Find where the given text appears and provide that cell's center as [x, y] coordinate. 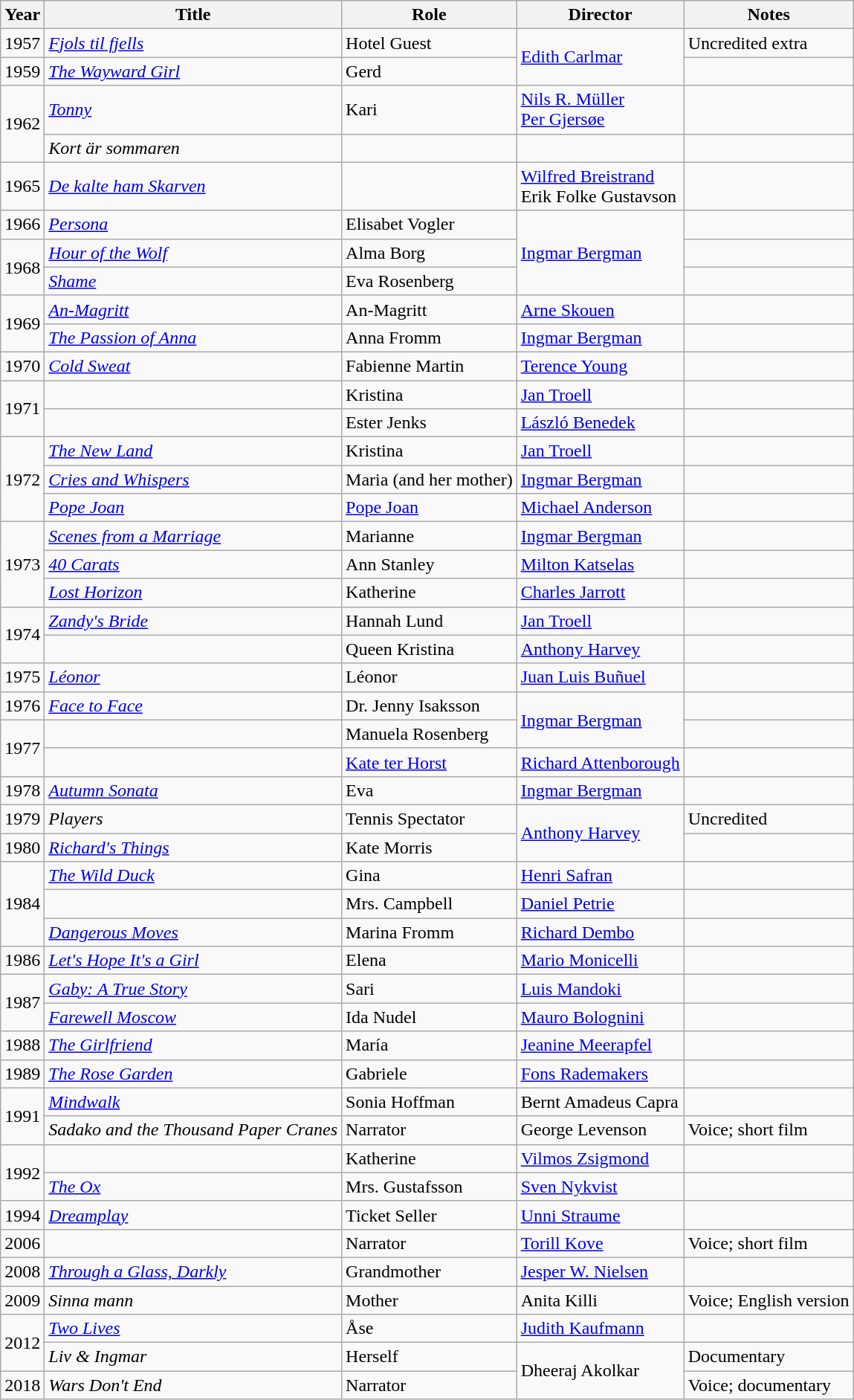
Ester Jenks [430, 423]
Liv & Ingmar [193, 1357]
The Passion of Anna [193, 338]
Kari [430, 110]
1974 [22, 635]
Fjols til fjells [193, 43]
2006 [22, 1243]
Fabienne Martin [430, 366]
Ticket Seller [430, 1215]
Face to Face [193, 706]
Queen Kristina [430, 649]
Mauro Bolognini [601, 1017]
Sadako and the Thousand Paper Cranes [193, 1130]
George Levenson [601, 1130]
Ida Nudel [430, 1017]
Jesper W. Nielsen [601, 1271]
María [430, 1045]
Wars Don't End [193, 1385]
Cold Sweat [193, 366]
1965 [22, 186]
1988 [22, 1045]
Gabriele [430, 1074]
Jeanine Meerapfel [601, 1045]
The Girlfriend [193, 1045]
Hotel Guest [430, 43]
Dr. Jenny Isaksson [430, 706]
Arne Skouen [601, 309]
De kalte ham Skarven [193, 186]
The Wayward Girl [193, 71]
Tennis Spectator [430, 819]
Åse [430, 1329]
1973 [22, 564]
Dangerous Moves [193, 932]
2018 [22, 1385]
Farewell Moscow [193, 1017]
1968 [22, 267]
Bernt Amadeus Capra [601, 1102]
Uncredited [769, 819]
László Benedek [601, 423]
1977 [22, 748]
Marianne [430, 536]
The Ox [193, 1187]
Through a Glass, Darkly [193, 1271]
Sonia Hoffman [430, 1102]
Elisabet Vogler [430, 225]
Terence Young [601, 366]
1984 [22, 904]
Richard's Things [193, 847]
Cries and Whispers [193, 480]
Hannah Lund [430, 621]
Milton Katselas [601, 564]
Dheeraj Akolkar [601, 1371]
1989 [22, 1074]
Manuela Rosenberg [430, 734]
Fons Rademakers [601, 1074]
Dreamplay [193, 1215]
Ann Stanley [430, 564]
1962 [22, 123]
Mrs. Campbell [430, 904]
Maria (and her mother) [430, 480]
Nils R. Müller Per Gjersøe [601, 110]
Mrs. Gustafsson [430, 1187]
Persona [193, 225]
Charles Jarrott [601, 593]
2012 [22, 1343]
Henri Safran [601, 876]
Two Lives [193, 1329]
The New Land [193, 451]
Daniel Petrie [601, 904]
Gaby: A True Story [193, 989]
Kate Morris [430, 847]
Tonny [193, 110]
Juan Luis Buñuel [601, 677]
1957 [22, 43]
Hour of the Wolf [193, 253]
1975 [22, 677]
1966 [22, 225]
Uncredited extra [769, 43]
Michael Anderson [601, 508]
Unni Straume [601, 1215]
Marina Fromm [430, 932]
1976 [22, 706]
Shame [193, 281]
Scenes from a Marriage [193, 536]
1986 [22, 961]
1994 [22, 1215]
1970 [22, 366]
The Rose Garden [193, 1074]
Richard Attenborough [601, 762]
Director [601, 15]
Title [193, 15]
40 Carats [193, 564]
1991 [22, 1116]
Eva [430, 790]
Alma Borg [430, 253]
Zandy's Bride [193, 621]
1979 [22, 819]
Herself [430, 1357]
Mother [430, 1300]
Mindwalk [193, 1102]
1972 [22, 480]
2008 [22, 1271]
Let's Hope It's a Girl [193, 961]
Voice; English version [769, 1300]
1987 [22, 1003]
Anna Fromm [430, 338]
Edith Carlmar [601, 57]
Kort är sommaren [193, 148]
Gerd [430, 71]
Eva Rosenberg [430, 281]
Gina [430, 876]
Judith Kaufmann [601, 1329]
Luis Mandoki [601, 989]
Wilfred Breistrand Erik Folke Gustavson [601, 186]
Lost Horizon [193, 593]
1978 [22, 790]
Voice; documentary [769, 1385]
Torill Kove [601, 1243]
Sven Nykvist [601, 1187]
Year [22, 15]
1992 [22, 1172]
Anita Killi [601, 1300]
Role [430, 15]
Sinna mann [193, 1300]
Autumn Sonata [193, 790]
Elena [430, 961]
1971 [22, 409]
1969 [22, 323]
Documentary [769, 1357]
Notes [769, 15]
1980 [22, 847]
The Wild Duck [193, 876]
Players [193, 819]
Kate ter Horst [430, 762]
Sari [430, 989]
2009 [22, 1300]
Mario Monicelli [601, 961]
Grandmother [430, 1271]
Vilmos Zsigmond [601, 1158]
Richard Dembo [601, 932]
1959 [22, 71]
